Search for the cell housing the specified text and yield its (X, Y) center coordinate. 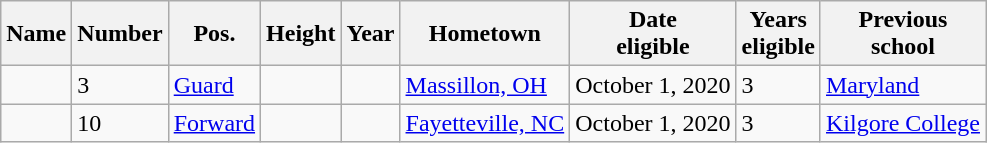
Number (120, 34)
Year (370, 34)
Fayetteville, NC (485, 123)
10 (120, 123)
Maryland (902, 85)
Guard (214, 85)
Dateeligible (653, 34)
Name (36, 34)
Pos. (214, 34)
Kilgore College (902, 123)
Hometown (485, 34)
Previousschool (902, 34)
Yearseligible (778, 34)
Massillon, OH (485, 85)
Height (301, 34)
Forward (214, 123)
